Find where the given text appears and provide that cell's center as (x, y) coordinate. 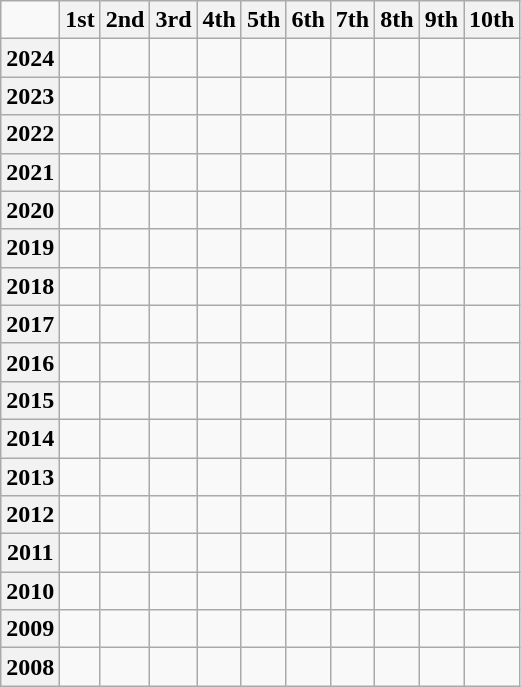
10th (492, 20)
2014 (30, 438)
3rd (174, 20)
2012 (30, 515)
2023 (30, 96)
2020 (30, 210)
2011 (30, 553)
1st (80, 20)
2015 (30, 400)
4th (219, 20)
2nd (125, 20)
7th (352, 20)
2021 (30, 172)
2008 (30, 667)
5th (263, 20)
2013 (30, 477)
6th (308, 20)
2024 (30, 58)
2019 (30, 248)
2017 (30, 324)
2009 (30, 629)
9th (441, 20)
2016 (30, 362)
2022 (30, 134)
8th (397, 20)
2010 (30, 591)
2018 (30, 286)
